From the cell containing the given text, extract its center point as (X, Y) coordinate. 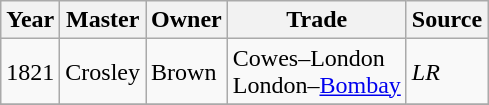
Brown (187, 72)
Cowes–LondonLondon–Bombay (316, 72)
Owner (187, 20)
Crosley (103, 72)
Source (446, 20)
Year (30, 20)
LR (446, 72)
1821 (30, 72)
Trade (316, 20)
Master (103, 20)
